Detect which cell encompasses the target text, then output its [X, Y] center coordinate. 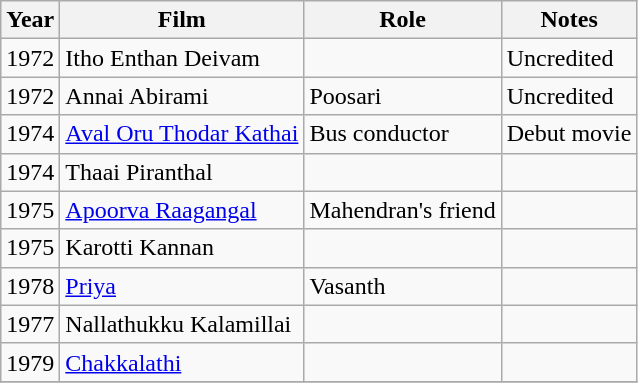
Priya [182, 286]
Bus conductor [402, 134]
Film [182, 20]
Itho Enthan Deivam [182, 58]
Nallathukku Kalamillai [182, 324]
Chakkalathi [182, 362]
1979 [30, 362]
Role [402, 20]
Notes [569, 20]
Vasanth [402, 286]
Year [30, 20]
Mahendran's friend [402, 210]
Thaai Piranthal [182, 172]
Debut movie [569, 134]
Apoorva Raagangal [182, 210]
Annai Abirami [182, 96]
1977 [30, 324]
Karotti Kannan [182, 248]
Aval Oru Thodar Kathai [182, 134]
1978 [30, 286]
Poosari [402, 96]
